Extract the (x, y) coordinate from the center of the cell holding the provided text.  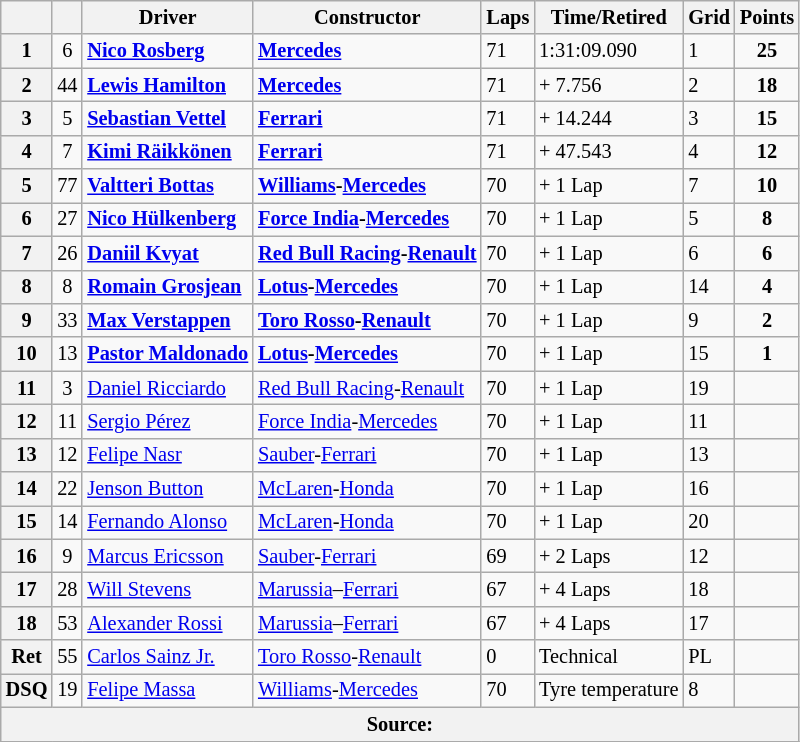
69 (508, 556)
PL (709, 657)
Points (767, 17)
Time/Retired (608, 17)
27 (67, 219)
0 (508, 657)
Lewis Hamilton (168, 85)
+ 14.244 (608, 118)
Driver (168, 17)
Source: (400, 724)
+ 47.543 (608, 152)
Constructor (367, 17)
Grid (709, 17)
DSQ (27, 690)
33 (67, 320)
Ret (27, 657)
Marcus Ericsson (168, 556)
Fernando Alonso (168, 522)
+ 7.756 (608, 85)
Felipe Nasr (168, 455)
Alexander Rossi (168, 623)
Sergio Pérez (168, 421)
Jenson Button (168, 489)
77 (67, 186)
20 (709, 522)
Carlos Sainz Jr. (168, 657)
Pastor Maldonado (168, 354)
Sebastian Vettel (168, 118)
Felipe Massa (168, 690)
Romain Grosjean (168, 287)
Tyre temperature (608, 690)
22 (67, 489)
Valtteri Bottas (168, 186)
Daniil Kvyat (168, 253)
Will Stevens (168, 589)
26 (67, 253)
Nico Rosberg (168, 51)
Max Verstappen (168, 320)
Nico Hülkenberg (168, 219)
28 (67, 589)
Technical (608, 657)
Daniel Ricciardo (168, 388)
Laps (508, 17)
44 (67, 85)
53 (67, 623)
25 (767, 51)
1:31:09.090 (608, 51)
55 (67, 657)
+ 2 Laps (608, 556)
Kimi Räikkönen (168, 152)
